For the text-containing cell, return its midpoint in [x, y] coordinate format. 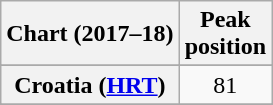
81 [225, 85]
Croatia (HRT) [90, 85]
Chart (2017–18) [90, 34]
Peakposition [225, 34]
